Identify which cell holds the provided text, then report its (X, Y) central coordinate. 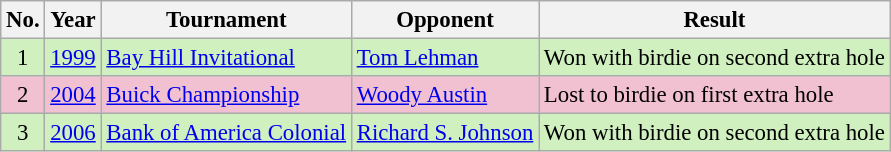
Result (715, 20)
Woody Austin (444, 95)
2 (23, 95)
Bay Hill Invitational (226, 58)
1 (23, 58)
Bank of America Colonial (226, 133)
Tom Lehman (444, 58)
2006 (73, 133)
1999 (73, 58)
Tournament (226, 20)
Lost to birdie on first extra hole (715, 95)
3 (23, 133)
Opponent (444, 20)
Buick Championship (226, 95)
2004 (73, 95)
No. (23, 20)
Richard S. Johnson (444, 133)
Year (73, 20)
